Locate the cell with the specified text and output its (X, Y) center coordinate. 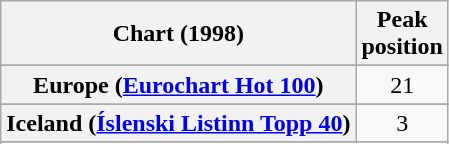
Peakposition (402, 34)
3 (402, 123)
Iceland (Íslenski Listinn Topp 40) (178, 123)
21 (402, 85)
Europe (Eurochart Hot 100) (178, 85)
Chart (1998) (178, 34)
